Search for the cell housing the specified text and yield its [X, Y] center coordinate. 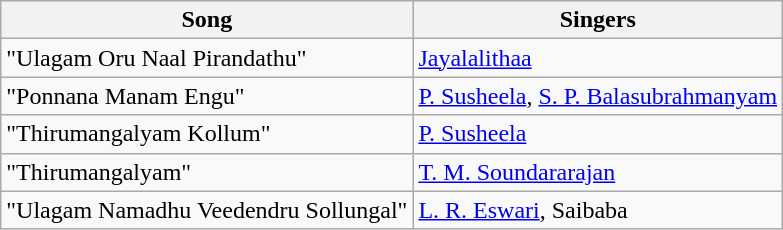
P. Susheela [598, 134]
P. Susheela, S. P. Balasubrahmanyam [598, 96]
"Ponnana Manam Engu" [207, 96]
"Ulagam Namadhu Veedendru Sollungal" [207, 210]
"Ulagam Oru Naal Pirandathu" [207, 58]
Jayalalithaa [598, 58]
Song [207, 20]
Singers [598, 20]
L. R. Eswari, Saibaba [598, 210]
"Thirumangalyam Kollum" [207, 134]
T. M. Soundararajan [598, 172]
"Thirumangalyam" [207, 172]
